Search for the cell housing the specified text and yield its [x, y] center coordinate. 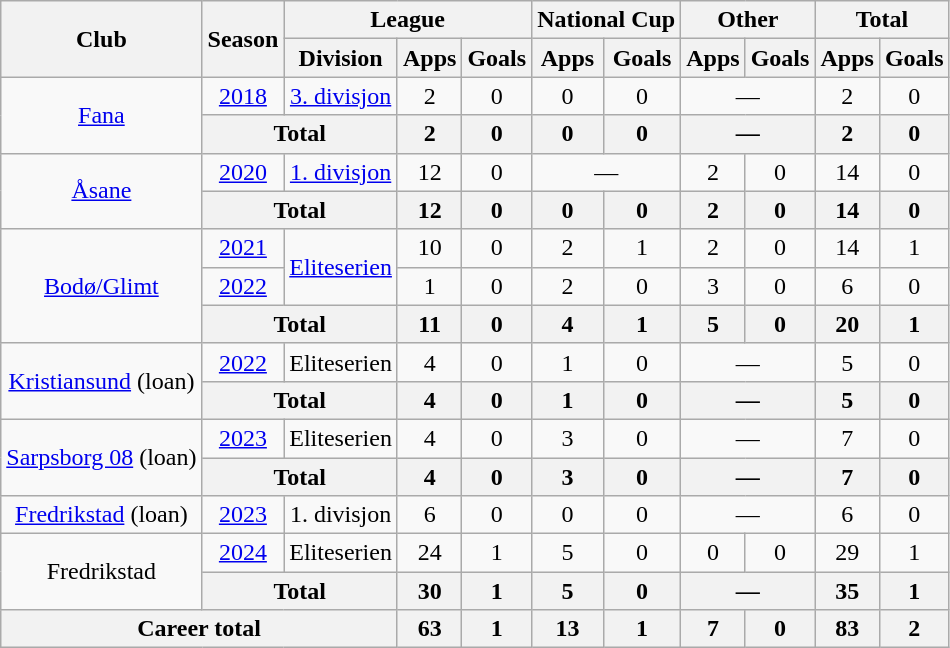
Division [341, 58]
Season [243, 39]
3. divisjon [341, 96]
83 [847, 629]
11 [429, 324]
13 [568, 629]
2024 [243, 553]
2020 [243, 172]
Career total [200, 629]
63 [429, 629]
Fredrikstad (loan) [102, 515]
24 [429, 553]
Fredrikstad [102, 572]
2021 [243, 248]
Bodø/Glimt [102, 286]
Other [748, 20]
10 [429, 248]
Sarpsborg 08 (loan) [102, 457]
35 [847, 591]
National Cup [606, 20]
Club [102, 39]
2018 [243, 96]
Åsane [102, 191]
29 [847, 553]
Kristiansund (loan) [102, 381]
League [408, 20]
30 [429, 591]
Fana [102, 115]
20 [847, 324]
